Return [X, Y] of the center of cell containing provided text 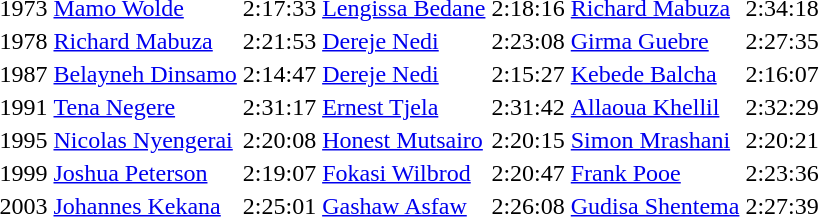
Girma Guebre [655, 41]
2:31:42 [528, 107]
Simon Mrashani [655, 140]
2:19:07 [279, 173]
2:31:17 [279, 107]
Belayneh Dinsamo [145, 74]
Ernest Tjela [404, 107]
Allaoua Khellil [655, 107]
Honest Mutsairo [404, 140]
2:20:47 [528, 173]
Nicolas Nyengerai [145, 140]
2:21:53 [279, 41]
Fokasi Wilbrod [404, 173]
2:20:15 [528, 140]
Frank Pooe [655, 173]
2:20:08 [279, 140]
2:15:27 [528, 74]
2:23:08 [528, 41]
Richard Mabuza [145, 41]
Kebede Balcha [655, 74]
Joshua Peterson [145, 173]
Tena Negere [145, 107]
2:14:47 [279, 74]
